Provide the (X, Y) coordinate of the cell's center where the given text is located.  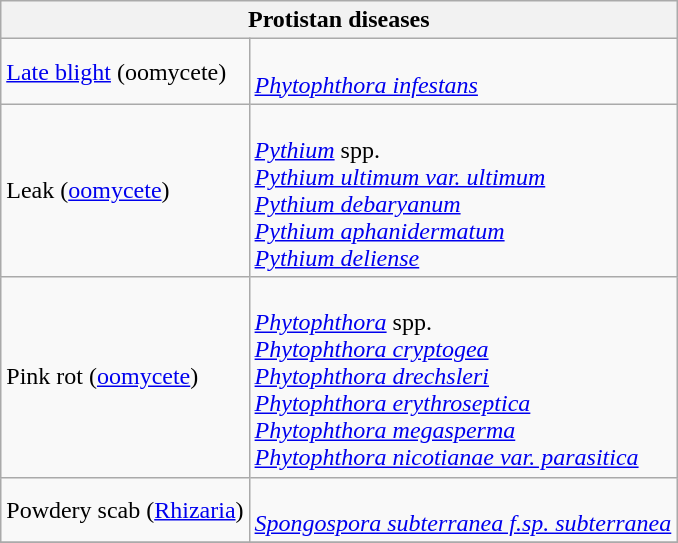
Leak (oomycete) (125, 190)
Late blight (oomycete) (125, 72)
Powdery scab (Rhizaria) (125, 510)
Spongospora subterranea f.sp. subterranea (463, 510)
Pythium spp. Pythium ultimum var. ultimum Pythium debaryanum Pythium aphanidermatum Pythium deliense (463, 190)
Pink rot (oomycete) (125, 377)
Protistan diseases (339, 20)
Phytophthora infestans (463, 72)
